Detect which cell encompasses the target text, then output its (X, Y) center coordinate. 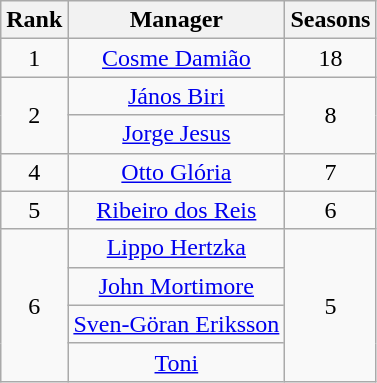
John Mortimore (176, 286)
Rank (34, 20)
18 (330, 58)
1 (34, 58)
2 (34, 115)
Seasons (330, 20)
7 (330, 172)
8 (330, 115)
János Biri (176, 96)
Sven-Göran Eriksson (176, 324)
Otto Glória (176, 172)
Cosme Damião (176, 58)
Lippo Hertzka (176, 248)
Jorge Jesus (176, 134)
Ribeiro dos Reis (176, 210)
Toni (176, 362)
Manager (176, 20)
4 (34, 172)
